Search for the cell housing the specified text and yield its [X, Y] center coordinate. 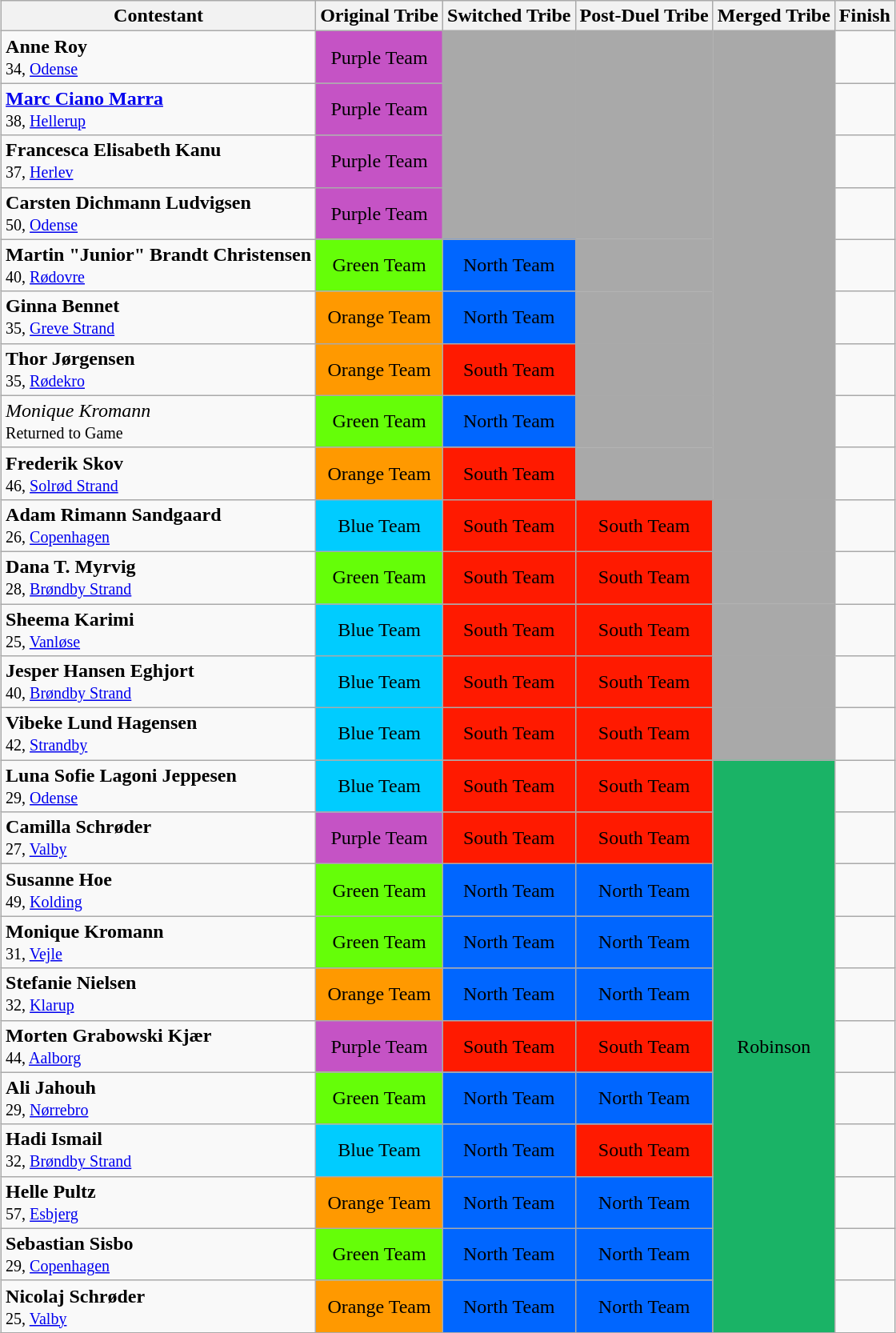
Jesper Hansen Eghjort40, Brøndby Strand [158, 682]
Francesca Elisabeth Kanu37, Herlev [158, 162]
Hadi Ismail32, Brøndby Strand [158, 1151]
Carsten Dichmann Ludvigsen50, Odense [158, 213]
Finish [864, 16]
Monique KromannReturned to Game [158, 421]
Contestant [158, 16]
Adam Rimann Sandgaard26, Copenhagen [158, 525]
Camilla Schrøder27, Valby [158, 839]
Luna Sofie Lagoni Jeppesen29, Odense [158, 786]
Thor Jørgensen35, Rødekro [158, 370]
Sebastian Sisbo29, Copenhagen [158, 1255]
Post-Duel Tribe [644, 16]
Original Tribe [379, 16]
Switched Tribe [510, 16]
Nicolaj Schrøder25, Valby [158, 1306]
Marc Ciano Marra38, Hellerup [158, 109]
Vibeke Lund Hagensen42, Strandby [158, 735]
Morten Grabowski Kjær44, Aalborg [158, 1047]
Frederik Skov46, Solrød Strand [158, 474]
Ali Jahouh29, Nørrebro [158, 1098]
Robinson [774, 1047]
Stefanie Nielsen32, Klarup [158, 994]
Anne Roy34, Odense [158, 58]
Martin "Junior" Brandt Christensen40, Rødovre [158, 266]
Sheema Karimi25, Vanløse [158, 629]
Dana T. Myrvig28, Brøndby Strand [158, 578]
Susanne Hoe49, Kolding [158, 890]
Helle Pultz57, Esbjerg [158, 1202]
Ginna Bennet35, Greve Strand [158, 317]
Monique Kromann31, Vejle [158, 943]
Merged Tribe [774, 16]
